Locate the cell with the specified text and output its [X, Y] center coordinate. 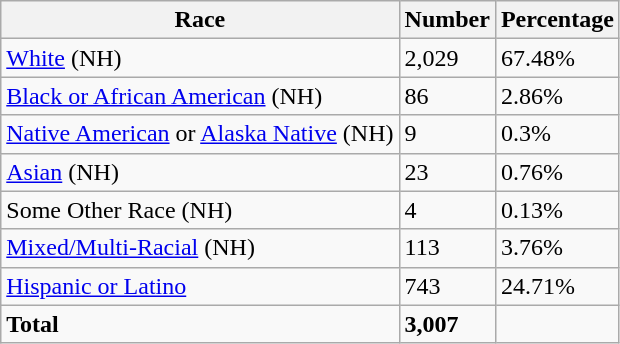
Black or African American (NH) [200, 96]
Asian (NH) [200, 172]
Some Other Race (NH) [200, 210]
2,029 [447, 58]
Number [447, 20]
86 [447, 96]
0.3% [557, 134]
Native American or Alaska Native (NH) [200, 134]
2.86% [557, 96]
4 [447, 210]
24.71% [557, 286]
0.13% [557, 210]
9 [447, 134]
Race [200, 20]
0.76% [557, 172]
3,007 [447, 324]
113 [447, 248]
Percentage [557, 20]
Mixed/Multi-Racial (NH) [200, 248]
White (NH) [200, 58]
23 [447, 172]
3.76% [557, 248]
743 [447, 286]
Hispanic or Latino [200, 286]
67.48% [557, 58]
Total [200, 324]
